Capture the cell that displays the provided text and extract its (X, Y) central coordinate. 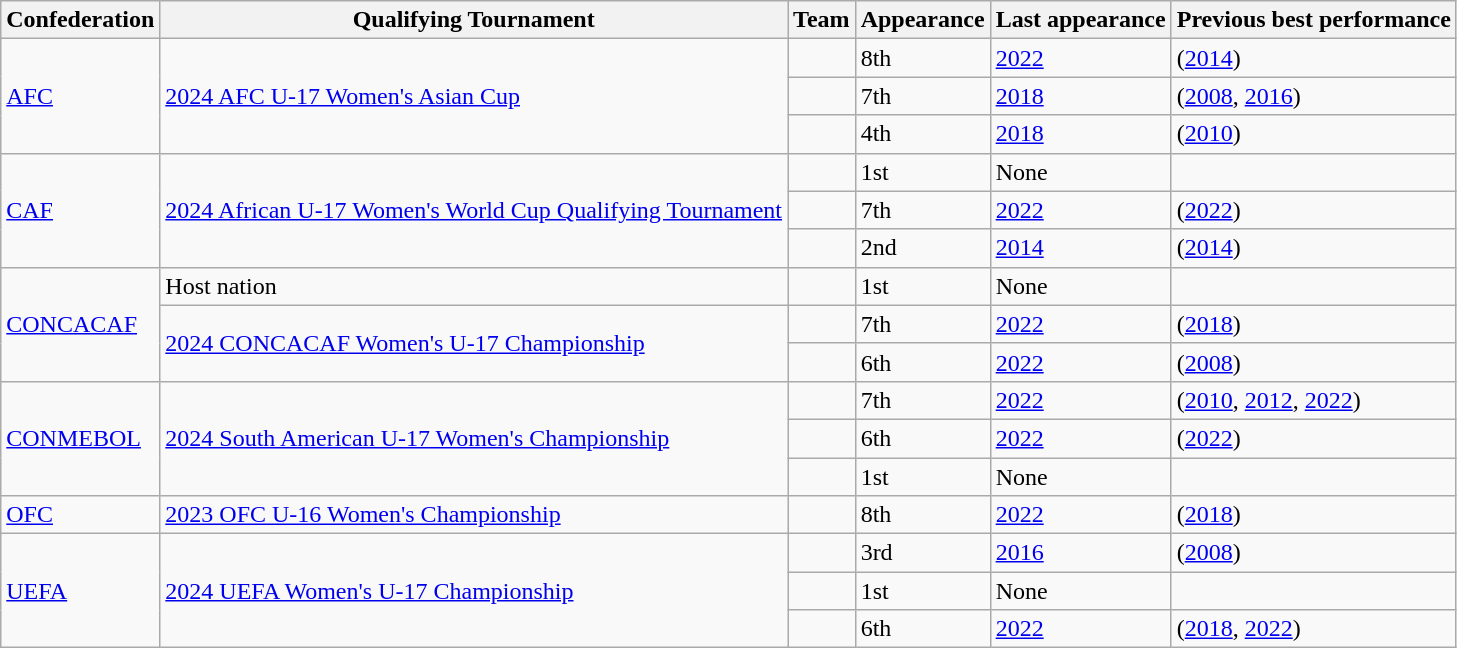
Last appearance (1080, 20)
AFC (80, 96)
2024 UEFA Women's U-17 Championship (474, 591)
CAF (80, 210)
(2018, 2022) (1314, 629)
Appearance (922, 20)
(2010, 2012, 2022) (1314, 400)
(2008, 2016) (1314, 96)
2024 CONCACAF Women's U-17 Championship (474, 343)
UEFA (80, 591)
Confederation (80, 20)
4th (922, 134)
2024 AFC U-17 Women's Asian Cup (474, 96)
Team (822, 20)
CONMEBOL (80, 438)
2016 (1080, 553)
Qualifying Tournament (474, 20)
Host nation (474, 286)
OFC (80, 515)
2024 South American U-17 Women's Championship (474, 438)
CONCACAF (80, 324)
2023 OFC U-16 Women's Championship (474, 515)
(2010) (1314, 134)
Previous best performance (1314, 20)
2014 (1080, 248)
3rd (922, 553)
2024 African U-17 Women's World Cup Qualifying Tournament (474, 210)
2nd (922, 248)
